From the cell containing the given text, extract its center point as (x, y) coordinate. 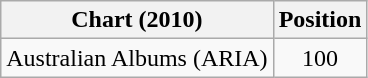
Chart (2010) (137, 20)
Australian Albums (ARIA) (137, 58)
100 (320, 58)
Position (320, 20)
